Extract the (X, Y) coordinate from the center of the cell holding the provided text.  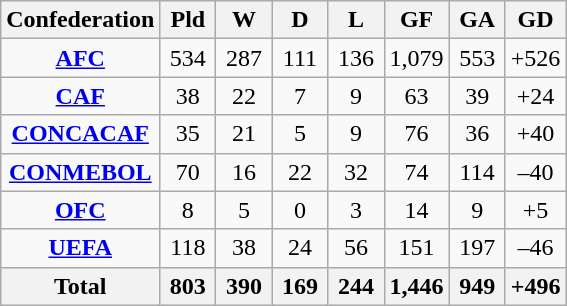
56 (356, 248)
24 (300, 248)
Total (80, 286)
GF (416, 20)
CAF (80, 96)
L (356, 20)
Confederation (80, 20)
39 (477, 96)
534 (188, 58)
36 (477, 134)
21 (244, 134)
7 (300, 96)
GD (536, 20)
OFC (80, 210)
CONCACAF (80, 134)
+5 (536, 210)
76 (416, 134)
–40 (536, 172)
D (300, 20)
+40 (536, 134)
+24 (536, 96)
UEFA (80, 248)
111 (300, 58)
16 (244, 172)
W (244, 20)
287 (244, 58)
244 (356, 286)
197 (477, 248)
803 (188, 286)
1,079 (416, 58)
3 (356, 210)
AFC (80, 58)
GA (477, 20)
CONMEBOL (80, 172)
+496 (536, 286)
114 (477, 172)
70 (188, 172)
32 (356, 172)
949 (477, 286)
553 (477, 58)
1,446 (416, 286)
63 (416, 96)
0 (300, 210)
151 (416, 248)
Pld (188, 20)
390 (244, 286)
8 (188, 210)
35 (188, 134)
74 (416, 172)
–46 (536, 248)
14 (416, 210)
+526 (536, 58)
118 (188, 248)
136 (356, 58)
169 (300, 286)
